Return (x, y) of the center of cell containing provided text 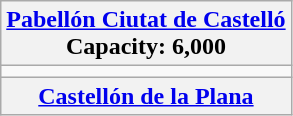
Pabellón Ciutat de CastellóCapacity: 6,000 (146, 34)
Castellón de la Plana (146, 96)
